Pinpoint the cell where the given text exists, returning its [X, Y] midpoint coordinate. 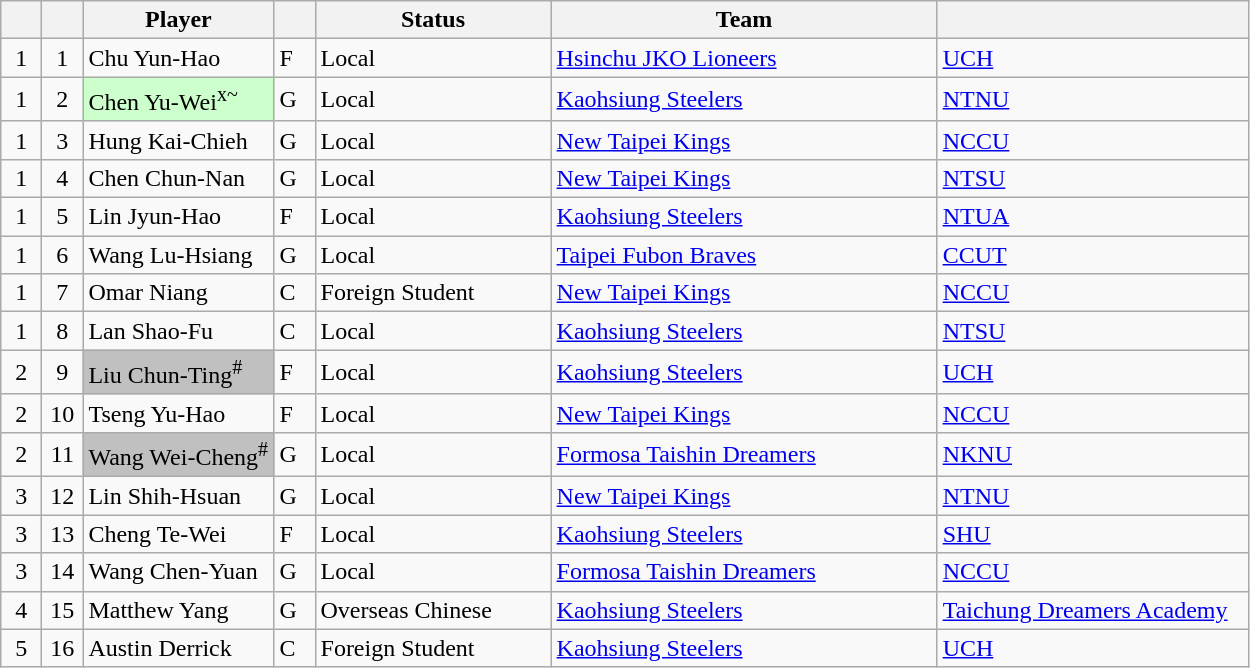
CCUT [1092, 255]
Wang Chen-Yuan [178, 572]
Liu Chun-Ting# [178, 372]
11 [62, 454]
Status [433, 20]
Hsinchu JKO Lioneers [744, 58]
Wang Wei-Cheng# [178, 454]
16 [62, 648]
Tseng Yu-Hao [178, 413]
Cheng Te-Wei [178, 534]
Matthew Yang [178, 610]
Chen Chun-Nan [178, 178]
Taipei Fubon Braves [744, 255]
13 [62, 534]
Team [744, 20]
8 [62, 331]
Player [178, 20]
NTUA [1092, 217]
NKNU [1092, 454]
Taichung Dreamers Academy [1092, 610]
Lan Shao-Fu [178, 331]
Lin Shih-Hsuan [178, 496]
Overseas Chinese [433, 610]
Austin Derrick [178, 648]
15 [62, 610]
Wang Lu-Hsiang [178, 255]
SHU [1092, 534]
Hung Kai-Chieh [178, 140]
Chen Yu-Weix~ [178, 100]
7 [62, 293]
Lin Jyun-Hao [178, 217]
Chu Yun-Hao [178, 58]
6 [62, 255]
12 [62, 496]
Omar Niang [178, 293]
10 [62, 413]
9 [62, 372]
14 [62, 572]
